Identify which cell holds the provided text, then report its [X, Y] central coordinate. 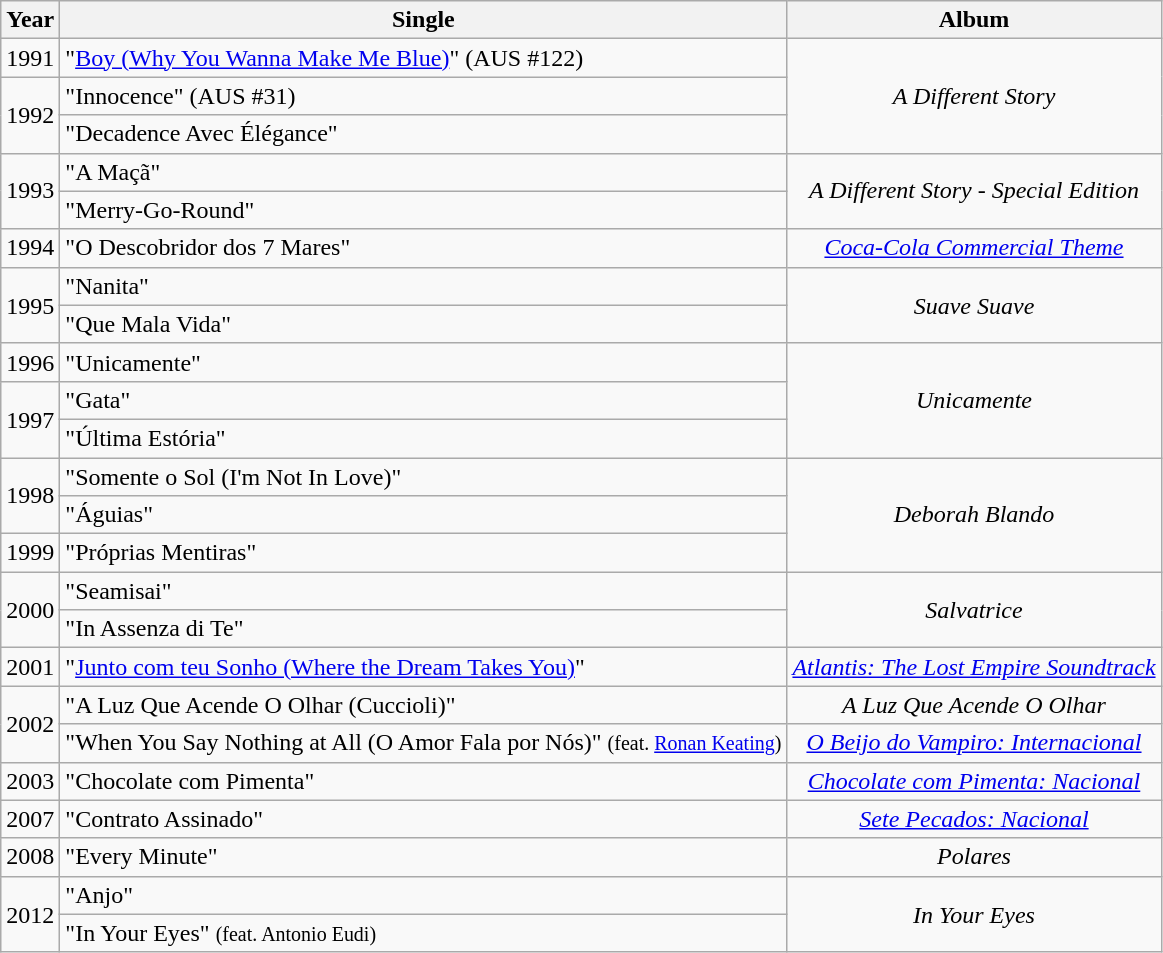
"O Descobridor dos 7 Mares" [424, 248]
"Gata" [424, 400]
"In Assenza di Te" [424, 629]
Salvatrice [974, 610]
Single [424, 20]
"When You Say Nothing at All (O Amor Fala por Nós)" (feat. Ronan Keating) [424, 743]
Coca-Cola Commercial Theme [974, 248]
"A Luz Que Acende O Olhar (Cuccioli)" [424, 705]
"Que Mala Vida" [424, 324]
Polares [974, 857]
"In Your Eyes" (feat. Antonio Eudi) [424, 933]
"Somente o Sol (I'm Not In Love)" [424, 477]
2003 [30, 781]
2001 [30, 667]
"Boy (Why You Wanna Make Me Blue)" (AUS #122) [424, 58]
"Última Estória" [424, 438]
1995 [30, 305]
2012 [30, 914]
A Different Story [974, 96]
A Different Story - Special Edition [974, 191]
"Nanita" [424, 286]
2002 [30, 724]
1996 [30, 362]
"Contrato Assinado" [424, 819]
"Seamisai" [424, 591]
1998 [30, 496]
Unicamente [974, 400]
"Every Minute" [424, 857]
In Your Eyes [974, 914]
"Próprias Mentiras" [424, 553]
Suave Suave [974, 305]
2008 [30, 857]
1992 [30, 115]
Album [974, 20]
"Junto com teu Sonho (Where the Dream Takes You)" [424, 667]
2000 [30, 610]
"Innocence" (AUS #31) [424, 96]
1994 [30, 248]
"A Maçã" [424, 172]
Year [30, 20]
"Águias" [424, 515]
Sete Pecados: Nacional [974, 819]
O Beijo do Vampiro: Internacional [974, 743]
1991 [30, 58]
"Merry-Go-Round" [424, 210]
1997 [30, 419]
1993 [30, 191]
"Unicamente" [424, 362]
A Luz Que Acende O Olhar [974, 705]
Chocolate com Pimenta: Nacional [974, 781]
"Chocolate com Pimenta" [424, 781]
"Decadence Avec Élégance" [424, 134]
Deborah Blando [974, 515]
Atlantis: The Lost Empire Soundtrack [974, 667]
2007 [30, 819]
1999 [30, 553]
"Anjo" [424, 895]
